Find where the given text appears and provide that cell's center as [x, y] coordinate. 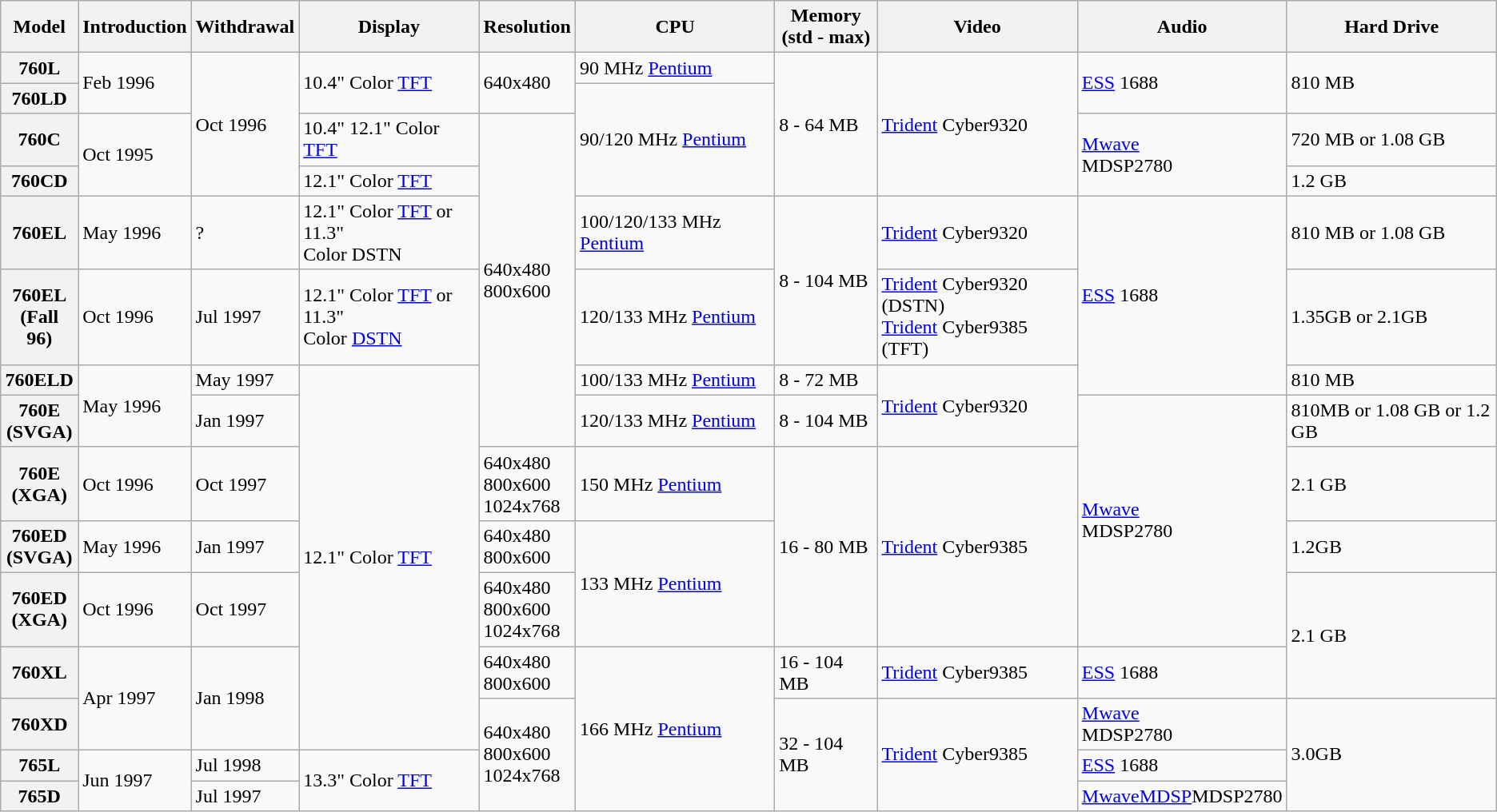
760XL [40, 671]
Introduction [134, 27]
760EL(Fall 96) [40, 316]
13.3" Color TFT [389, 781]
16 - 80 MB [826, 547]
1.2 GB [1391, 181]
765L [40, 766]
133 MHz Pentium [675, 583]
760C [40, 139]
760L [40, 68]
8 - 64 MB [826, 125]
100/120/133 MHz Pentium [675, 233]
Withdrawal [245, 27]
CPU [675, 27]
Audio [1182, 27]
150 MHz Pentium [675, 484]
32 - 104 MB [826, 754]
760CD [40, 181]
Resolution [527, 27]
3.0GB [1391, 754]
Jan 1998 [245, 698]
760ELD [40, 380]
640x480 [527, 83]
90/120 MHz Pentium [675, 139]
May 1997 [245, 380]
Apr 1997 [134, 698]
Memory(std - max) [826, 27]
1.35GB or 2.1GB [1391, 316]
Feb 1996 [134, 83]
10.4" Color TFT [389, 83]
760ED(XGA) [40, 609]
760E(XGA) [40, 484]
Trident Cyber9320 (DSTN)Trident Cyber9385 (TFT) [977, 316]
760E(SVGA) [40, 420]
166 MHz Pentium [675, 728]
760EL [40, 233]
8 - 72 MB [826, 380]
720 MB or 1.08 GB [1391, 139]
Oct 1995 [134, 155]
100/133 MHz Pentium [675, 380]
Hard Drive [1391, 27]
760ED(SVGA) [40, 547]
810MB or 1.08 GB or 1.2 GB [1391, 420]
1.2GB [1391, 547]
90 MHz Pentium [675, 68]
Jun 1997 [134, 781]
16 - 104 MB [826, 671]
Display [389, 27]
760LD [40, 98]
Model [40, 27]
? [245, 233]
MwaveMDSPMDSP2780 [1182, 796]
10.4" 12.1" Color TFT [389, 139]
765D [40, 796]
Video [977, 27]
Jul 1998 [245, 766]
810 MB or 1.08 GB [1391, 233]
760XD [40, 724]
